Pinpoint the cell where the given text exists, returning its [x, y] midpoint coordinate. 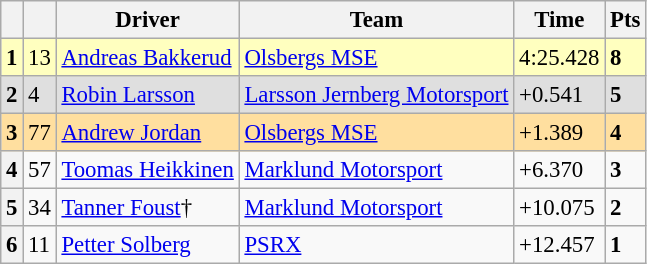
Petter Solberg [148, 245]
+6.370 [560, 170]
Toomas Heikkinen [148, 170]
77 [40, 133]
Robin Larsson [148, 95]
Larsson Jernberg Motorsport [376, 95]
Team [376, 20]
13 [40, 58]
8 [626, 58]
Tanner Foust† [148, 208]
+0.541 [560, 95]
+10.075 [560, 208]
34 [40, 208]
57 [40, 170]
PSRX [376, 245]
+12.457 [560, 245]
Andreas Bakkerud [148, 58]
Pts [626, 20]
Driver [148, 20]
Time [560, 20]
11 [40, 245]
Andrew Jordan [148, 133]
+1.389 [560, 133]
4:25.428 [560, 58]
6 [12, 245]
